Return the (x, y) coordinate for the center point of the cell that contains the specified text.  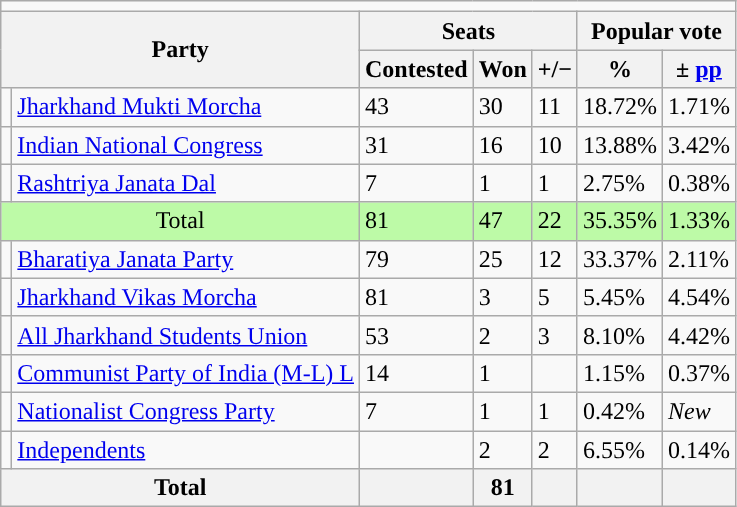
4.54% (698, 297)
New (698, 411)
Communist Party of India (M-L) L (186, 373)
8.10% (620, 335)
11 (554, 107)
Jharkhand Vikas Morcha (186, 297)
22 (554, 221)
14 (417, 373)
12 (554, 259)
Indian National Congress (186, 145)
25 (502, 259)
6.55% (620, 449)
18.72% (620, 107)
4.42% (698, 335)
2.75% (620, 183)
% (620, 69)
1.33% (698, 221)
1.71% (698, 107)
Rashtriya Janata Dal (186, 183)
79 (417, 259)
Won (502, 69)
0.42% (620, 411)
43 (417, 107)
5.45% (620, 297)
Popular vote (656, 31)
Bharatiya Janata Party (186, 259)
53 (417, 335)
16 (502, 145)
35.35% (620, 221)
0.37% (698, 373)
Party (180, 50)
1.15% (620, 373)
Contested (417, 69)
10 (554, 145)
Independents (186, 449)
0.14% (698, 449)
30 (502, 107)
3.42% (698, 145)
Jharkhand Mukti Morcha (186, 107)
0.38% (698, 183)
Seats (469, 31)
Nationalist Congress Party (186, 411)
5 (554, 297)
2.11% (698, 259)
47 (502, 221)
+/− (554, 69)
13.88% (620, 145)
31 (417, 145)
33.37% (620, 259)
± pp (698, 69)
All Jharkhand Students Union (186, 335)
